Extract the (X, Y) coordinate from the center of the cell holding the provided text.  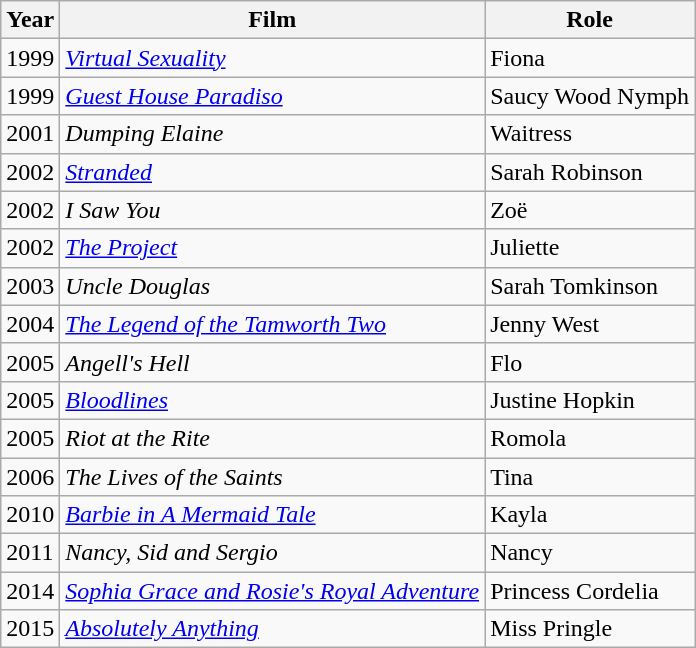
Film (272, 20)
Riot at the Rite (272, 438)
2014 (30, 591)
Sarah Robinson (590, 172)
Kayla (590, 515)
2001 (30, 134)
Waitress (590, 134)
Year (30, 20)
Uncle Douglas (272, 286)
Jenny West (590, 324)
Fiona (590, 58)
Angell's Hell (272, 362)
Romola (590, 438)
2003 (30, 286)
Role (590, 20)
Sophia Grace and Rosie's Royal Adventure (272, 591)
2006 (30, 477)
Tina (590, 477)
Dumping Elaine (272, 134)
Stranded (272, 172)
Zoë (590, 210)
I Saw You (272, 210)
Saucy Wood Nymph (590, 96)
Juliette (590, 248)
2004 (30, 324)
Absolutely Anything (272, 629)
The Project (272, 248)
2011 (30, 553)
Bloodlines (272, 400)
Nancy (590, 553)
The Lives of the Saints (272, 477)
Justine Hopkin (590, 400)
Miss Pringle (590, 629)
2015 (30, 629)
2010 (30, 515)
Barbie in A Mermaid Tale (272, 515)
Virtual Sexuality (272, 58)
Nancy, Sid and Sergio (272, 553)
Sarah Tomkinson (590, 286)
Guest House Paradiso (272, 96)
Princess Cordelia (590, 591)
Flo (590, 362)
The Legend of the Tamworth Two (272, 324)
